Locate the cell with the specified text and output its [X, Y] center coordinate. 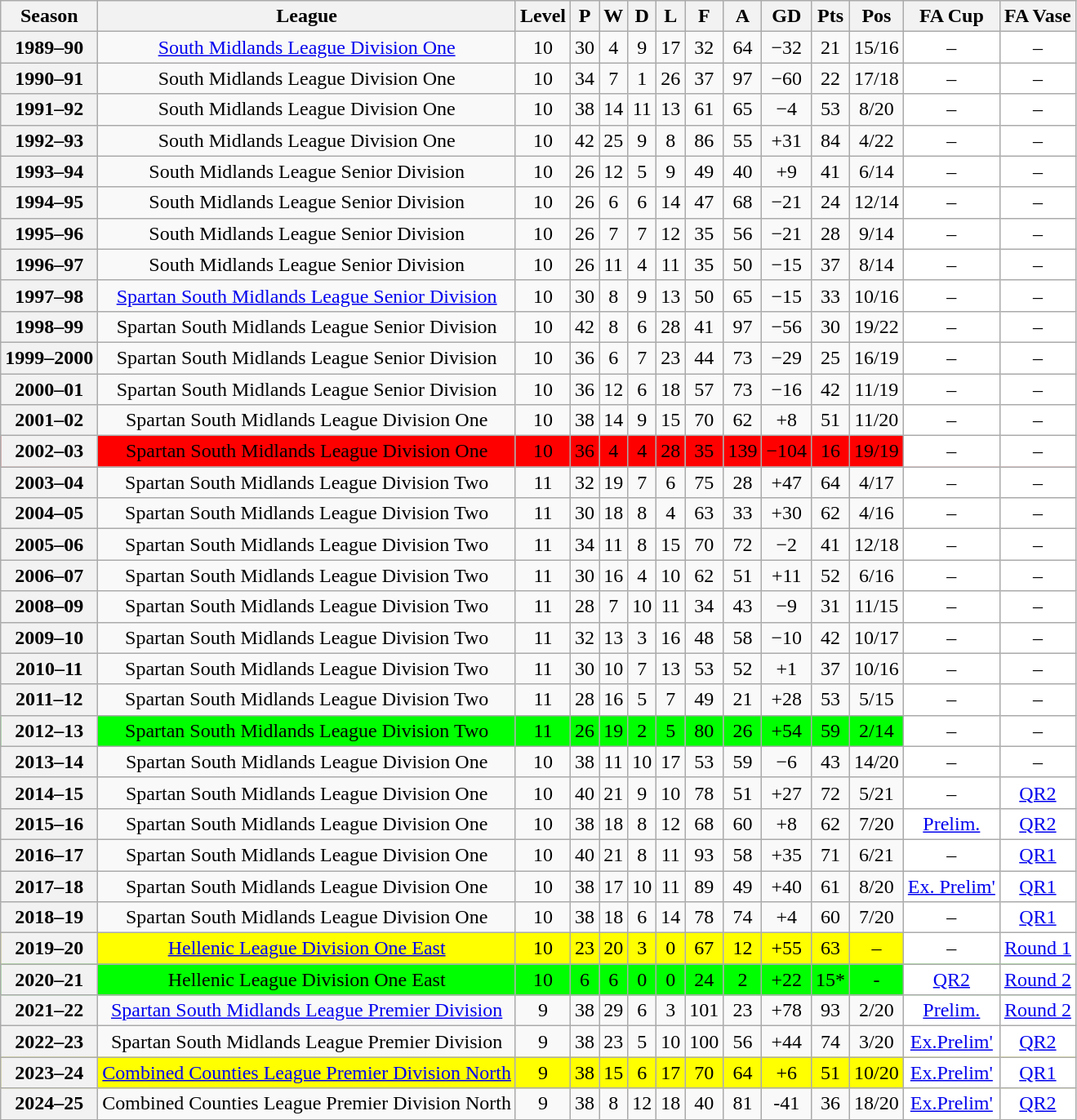
Round 1 [1037, 949]
2009–10 [49, 638]
2018–19 [49, 918]
GD [787, 16]
12/18 [877, 544]
19/22 [877, 327]
2024–25 [49, 1104]
80 [704, 731]
−32 [787, 47]
67 [704, 949]
Season [49, 16]
3/20 [877, 1042]
+11 [787, 576]
−6 [787, 762]
Pts [831, 16]
−56 [787, 327]
2008–09 [49, 607]
11/19 [877, 389]
+1 [787, 669]
−60 [787, 78]
1995–96 [49, 233]
P [585, 16]
2002–03 [49, 451]
+35 [787, 855]
81 [743, 1104]
F [704, 16]
2020–21 [49, 980]
5/21 [877, 793]
+55 [787, 949]
−104 [787, 451]
1997–98 [49, 296]
+47 [787, 482]
1 [642, 78]
18/20 [877, 1104]
+78 [787, 1011]
−4 [787, 109]
15* [831, 980]
FA Cup [951, 16]
2022–23 [49, 1042]
Level [542, 16]
29 [614, 1011]
55 [743, 140]
6/21 [877, 855]
−16 [787, 389]
5/15 [877, 700]
1992–93 [49, 140]
1993–94 [49, 171]
2011–12 [49, 700]
1991–92 [49, 109]
12/14 [877, 202]
19/19 [877, 451]
+28 [787, 700]
1999–2000 [49, 358]
2021–22 [49, 1011]
31 [831, 607]
2017–18 [49, 886]
+54 [787, 731]
1989–90 [49, 47]
+22 [787, 980]
League [307, 16]
16/19 [877, 358]
48 [704, 638]
+30 [787, 513]
+6 [787, 1073]
2/20 [877, 1011]
57 [704, 389]
1990–91 [49, 78]
2016–17 [49, 855]
2012–13 [49, 731]
1996–97 [49, 264]
4/16 [877, 513]
+31 [787, 140]
101 [704, 1011]
2014–15 [49, 793]
2010–11 [49, 669]
84 [831, 140]
−29 [787, 358]
4/17 [877, 482]
75 [704, 482]
2006–07 [49, 576]
4/22 [877, 140]
20 [614, 949]
9/14 [877, 233]
17/18 [877, 78]
+4 [787, 918]
2000–01 [49, 389]
2/14 [877, 731]
1994–95 [49, 202]
89 [704, 886]
+40 [787, 886]
2003–04 [49, 482]
47 [704, 202]
D [642, 16]
10/20 [877, 1073]
- [877, 980]
22 [831, 78]
W [614, 16]
11/20 [877, 420]
8/14 [877, 264]
100 [704, 1042]
−9 [787, 607]
−10 [787, 638]
A [743, 16]
+44 [787, 1042]
6/16 [877, 576]
6/14 [877, 171]
44 [704, 358]
2005–06 [49, 544]
2019–20 [49, 949]
2013–14 [49, 762]
−2 [787, 544]
L [671, 16]
2004–05 [49, 513]
86 [704, 140]
11/15 [877, 607]
+9 [787, 171]
10/17 [877, 638]
2023–24 [49, 1073]
Ex. Prelim' [951, 886]
1998–99 [49, 327]
+27 [787, 793]
-41 [787, 1104]
2015–16 [49, 824]
71 [831, 855]
139 [743, 451]
15/16 [877, 47]
Pos [877, 16]
2001–02 [49, 420]
14/20 [877, 762]
FA Vase [1037, 16]
